Detect which cell encompasses the target text, then output its (x, y) center coordinate. 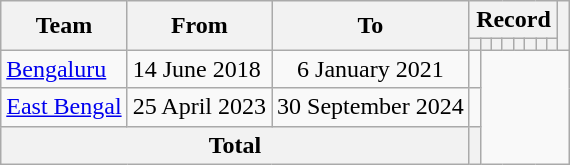
To (371, 26)
Team (64, 26)
6 January 2021 (371, 69)
14 June 2018 (199, 69)
East Bengal (64, 107)
30 September 2024 (371, 107)
25 April 2023 (199, 107)
From (199, 26)
Bengaluru (64, 69)
Total (235, 145)
Record (513, 20)
